Output the [X, Y] coordinate of the center of the cell containing the given text.  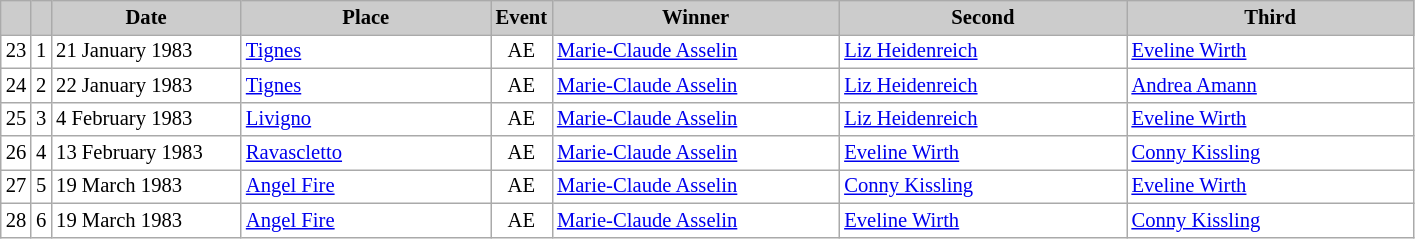
2 [41, 85]
Winner [696, 17]
1 [41, 51]
Ravascletto [366, 153]
27 [16, 186]
26 [16, 153]
24 [16, 85]
3 [41, 119]
Event [522, 17]
Place [366, 17]
5 [41, 186]
4 February 1983 [146, 119]
6 [41, 220]
28 [16, 220]
Andrea Amann [1270, 85]
Second [982, 17]
Date [146, 17]
Livigno [366, 119]
13 February 1983 [146, 153]
23 [16, 51]
Third [1270, 17]
4 [41, 153]
25 [16, 119]
21 January 1983 [146, 51]
22 January 1983 [146, 85]
